Determine the (X, Y) coordinate at the center of the cell enclosing the given text.  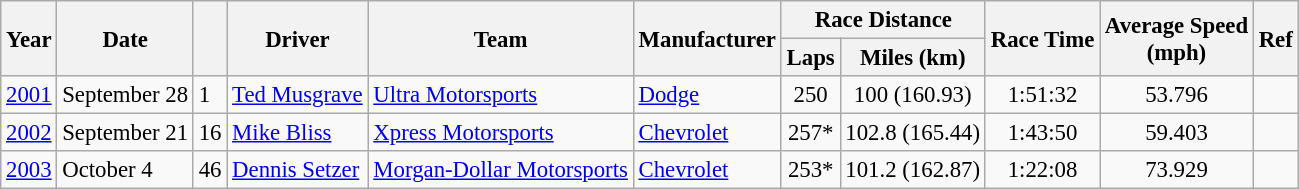
Driver (298, 38)
Dodge (707, 95)
October 4 (125, 170)
Mike Bliss (298, 133)
100 (160.93) (912, 95)
73.929 (1177, 170)
Laps (810, 58)
1:43:50 (1042, 133)
2003 (29, 170)
Manufacturer (707, 38)
September 21 (125, 133)
257* (810, 133)
1 (210, 95)
Race Distance (883, 20)
Morgan-Dollar Motorsports (500, 170)
Miles (km) (912, 58)
101.2 (162.87) (912, 170)
46 (210, 170)
Xpress Motorsports (500, 133)
1:51:32 (1042, 95)
102.8 (165.44) (912, 133)
53.796 (1177, 95)
Dennis Setzer (298, 170)
250 (810, 95)
Race Time (1042, 38)
Average Speed(mph) (1177, 38)
253* (810, 170)
2002 (29, 133)
Ref (1276, 38)
16 (210, 133)
Team (500, 38)
Ted Musgrave (298, 95)
Year (29, 38)
59.403 (1177, 133)
2001 (29, 95)
1:22:08 (1042, 170)
September 28 (125, 95)
Date (125, 38)
Ultra Motorsports (500, 95)
